Identify which cell holds the provided text, then report its [X, Y] central coordinate. 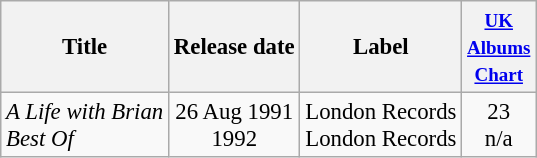
Title [85, 47]
26 Aug 19911992 [234, 126]
Label [381, 47]
Release date [234, 47]
A Life with BrianBest Of [85, 126]
23n/a [499, 126]
London RecordsLondon Records [381, 126]
UK Albums Chart [499, 47]
